Scan for the cell matching the given text and deliver its [x, y] coordinate at center. 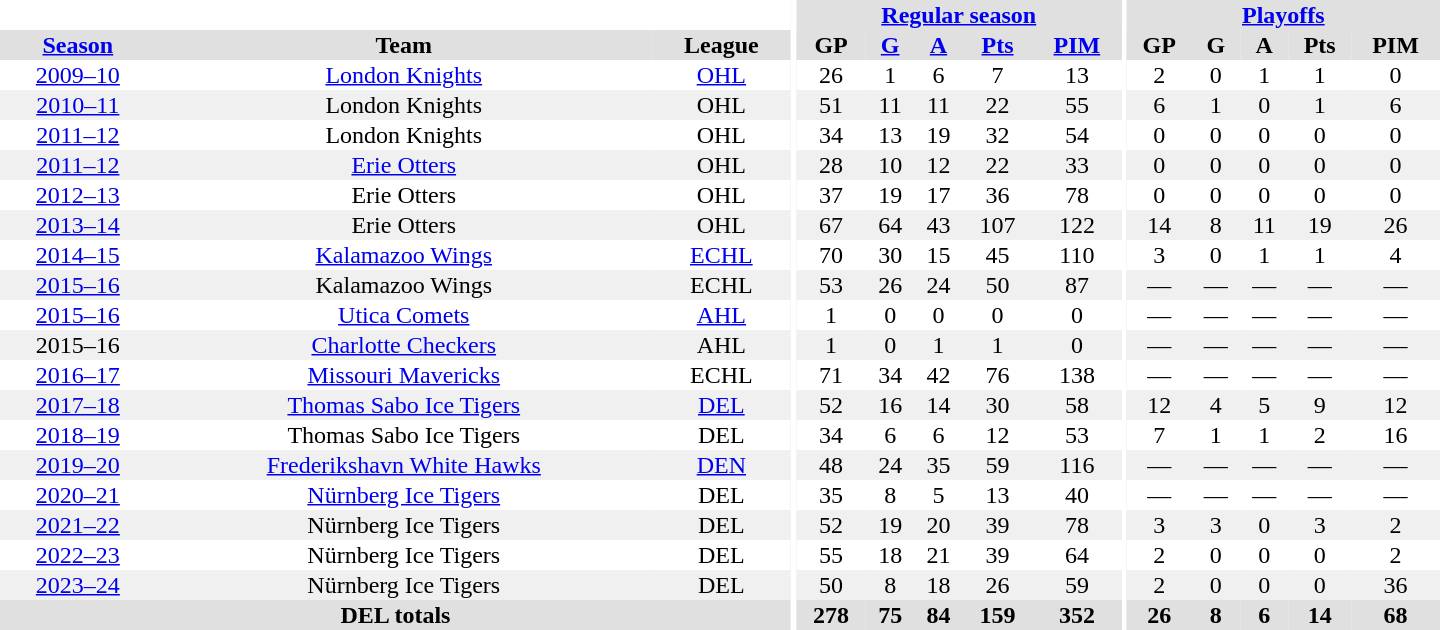
87 [1076, 285]
45 [998, 255]
138 [1076, 375]
Playoffs [1284, 15]
75 [890, 615]
122 [1076, 225]
2017–18 [78, 405]
32 [998, 135]
9 [1320, 405]
71 [831, 375]
Team [404, 45]
2021–22 [78, 525]
2012–13 [78, 195]
116 [1076, 465]
League [722, 45]
58 [1076, 405]
28 [831, 165]
76 [998, 375]
17 [938, 195]
15 [938, 255]
352 [1076, 615]
84 [938, 615]
70 [831, 255]
Missouri Mavericks [404, 375]
2009–10 [78, 75]
21 [938, 555]
2014–15 [78, 255]
107 [998, 225]
Frederikshavn White Hawks [404, 465]
2013–14 [78, 225]
Season [78, 45]
DEL totals [396, 615]
2016–17 [78, 375]
33 [1076, 165]
37 [831, 195]
Regular season [958, 15]
67 [831, 225]
2018–19 [78, 435]
20 [938, 525]
159 [998, 615]
278 [831, 615]
10 [890, 165]
2023–24 [78, 585]
DEN [722, 465]
54 [1076, 135]
110 [1076, 255]
2010–11 [78, 105]
68 [1396, 615]
42 [938, 375]
43 [938, 225]
Charlotte Checkers [404, 345]
51 [831, 105]
Utica Comets [404, 315]
40 [1076, 495]
2020–21 [78, 495]
48 [831, 465]
2019–20 [78, 465]
2022–23 [78, 555]
